Determine the [x, y] coordinate at the center of the cell enclosing the given text.  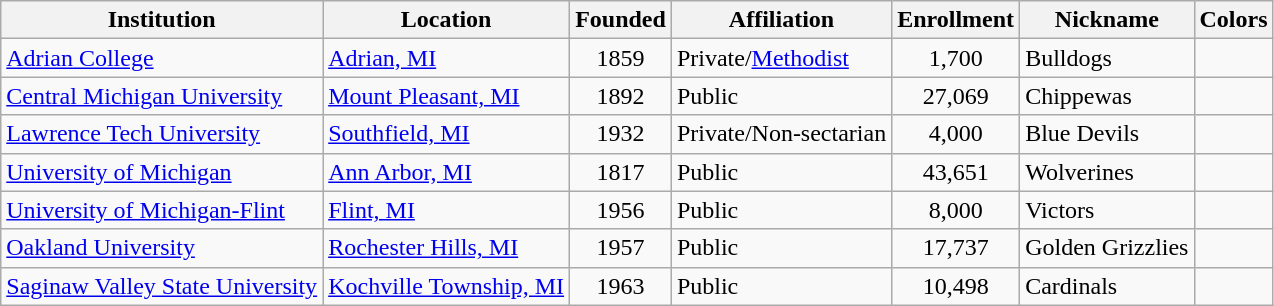
Enrollment [956, 20]
1892 [621, 96]
Private/Non-sectarian [781, 134]
1859 [621, 58]
1956 [621, 210]
1,700 [956, 58]
Chippewas [1107, 96]
Adrian College [162, 58]
Blue Devils [1107, 134]
Mount Pleasant, MI [446, 96]
Flint, MI [446, 210]
Lawrence Tech University [162, 134]
Bulldogs [1107, 58]
Cardinals [1107, 286]
Nickname [1107, 20]
University of Michigan [162, 172]
17,737 [956, 248]
10,498 [956, 286]
Adrian, MI [446, 58]
Kochville Township, MI [446, 286]
Private/Methodist [781, 58]
4,000 [956, 134]
1963 [621, 286]
1817 [621, 172]
43,651 [956, 172]
27,069 [956, 96]
Ann Arbor, MI [446, 172]
1957 [621, 248]
Central Michigan University [162, 96]
Victors [1107, 210]
Institution [162, 20]
8,000 [956, 210]
1932 [621, 134]
Affiliation [781, 20]
Saginaw Valley State University [162, 286]
Colors [1234, 20]
Rochester Hills, MI [446, 248]
Golden Grizzlies [1107, 248]
University of Michigan-Flint [162, 210]
Southfield, MI [446, 134]
Oakland University [162, 248]
Location [446, 20]
Wolverines [1107, 172]
Founded [621, 20]
